For the text-containing cell, return its midpoint in [x, y] coordinate format. 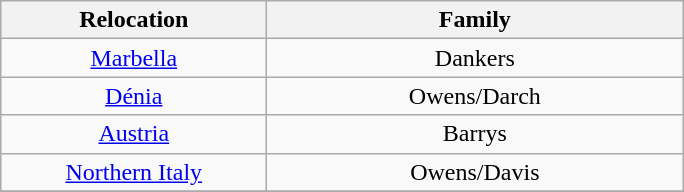
Owens/Darch [475, 96]
Relocation [134, 20]
Northern Italy [134, 172]
Dankers [475, 58]
Barrys [475, 134]
Marbella [134, 58]
Owens/Davis [475, 172]
Dénia [134, 96]
Family [475, 20]
Austria [134, 134]
